For the text-containing cell, return its midpoint in (X, Y) coordinate format. 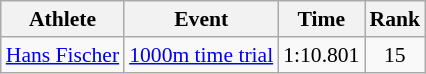
Event (201, 19)
Athlete (62, 19)
1:10.801 (321, 55)
Rank (394, 19)
15 (394, 55)
1000m time trial (201, 55)
Time (321, 19)
Hans Fischer (62, 55)
